Pinpoint the cell where the given text exists, returning its [x, y] midpoint coordinate. 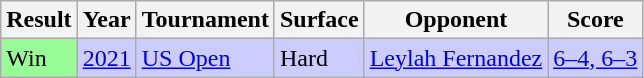
Win [39, 58]
Tournament [205, 20]
2021 [106, 58]
Result [39, 20]
Score [596, 20]
Hard [319, 58]
Year [106, 20]
Surface [319, 20]
Opponent [456, 20]
US Open [205, 58]
6–4, 6–3 [596, 58]
Leylah Fernandez [456, 58]
